Locate the cell with the specified text and output its (x, y) center coordinate. 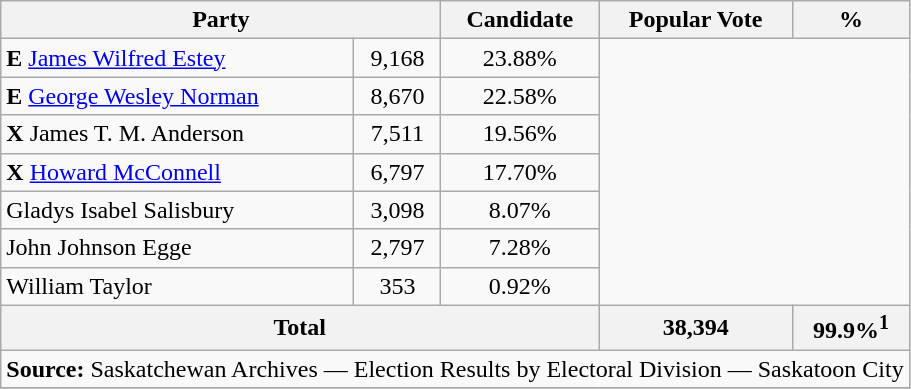
Source: Saskatchewan Archives — Election Results by Electoral Division — Saskatoon City (455, 369)
22.58% (520, 96)
John Johnson Egge (178, 248)
7,511 (398, 134)
3,098 (398, 210)
353 (398, 286)
Popular Vote (696, 20)
William Taylor (178, 286)
Candidate (520, 20)
0.92% (520, 286)
E George Wesley Norman (178, 96)
% (852, 20)
19.56% (520, 134)
Party (221, 20)
X Howard McConnell (178, 172)
99.9%1 (852, 328)
E James Wilfred Estey (178, 58)
7.28% (520, 248)
38,394 (696, 328)
2,797 (398, 248)
8,670 (398, 96)
9,168 (398, 58)
8.07% (520, 210)
17.70% (520, 172)
Total (300, 328)
X James T. M. Anderson (178, 134)
Gladys Isabel Salisbury (178, 210)
6,797 (398, 172)
23.88% (520, 58)
